Output the [x, y] coordinate of the center of the cell containing the given text.  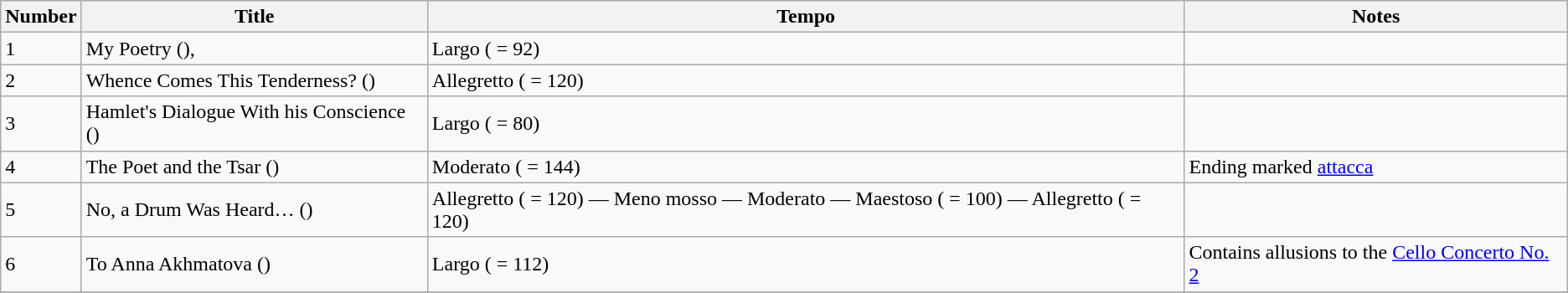
4 [41, 167]
Largo ( = 112) [806, 265]
Largo ( = 80) [806, 124]
Largo ( = 92) [806, 49]
My Poetry (), [255, 49]
Allegretto ( = 120) [806, 80]
Allegretto ( = 120) — Meno mosso — Moderato — Maestoso ( = 100) — Allegretto ( = 120) [806, 209]
1 [41, 49]
Hamlet's Dialogue With his Conscience () [255, 124]
3 [41, 124]
2 [41, 80]
Contains allusions to the Cello Concerto No. 2 [1375, 265]
Title [255, 17]
Whence Comes This Tenderness? () [255, 80]
Number [41, 17]
5 [41, 209]
No, a Drum Was Heard… () [255, 209]
Ending marked attacca [1375, 167]
6 [41, 265]
Tempo [806, 17]
To Anna Akhmatova () [255, 265]
The Poet and the Tsar () [255, 167]
Notes [1375, 17]
Moderato ( = 144) [806, 167]
